Detect which cell encompasses the target text, then output its [X, Y] center coordinate. 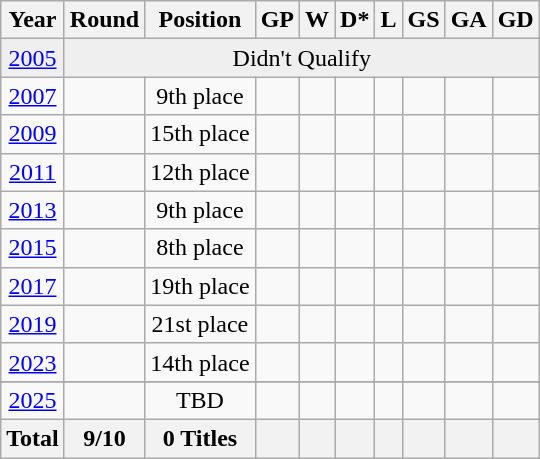
21st place [200, 324]
2015 [33, 248]
TBD [200, 400]
9/10 [104, 438]
Position [200, 20]
14th place [200, 362]
2009 [33, 134]
GP [277, 20]
8th place [200, 248]
2025 [33, 400]
2019 [33, 324]
Year [33, 20]
GA [468, 20]
Total [33, 438]
2017 [33, 286]
2013 [33, 210]
GD [516, 20]
2005 [33, 58]
2007 [33, 96]
19th place [200, 286]
GS [424, 20]
0 Titles [200, 438]
2023 [33, 362]
Round [104, 20]
2011 [33, 172]
12th place [200, 172]
W [316, 20]
D* [355, 20]
Didn't Qualify [302, 58]
L [388, 20]
15th place [200, 134]
